Extract the (X, Y) coordinate from the center of the cell holding the provided text.  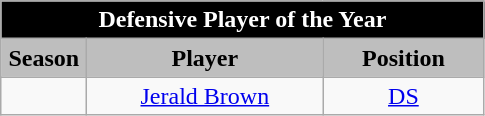
Player (205, 58)
Position (404, 58)
Jerald Brown (205, 96)
DS (404, 96)
Season (44, 58)
Defensive Player of the Year (242, 20)
